Find where the given text appears and provide that cell's center as (X, Y) coordinate. 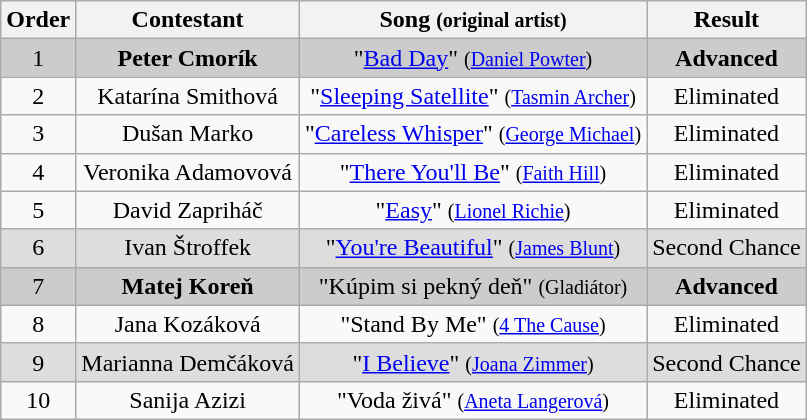
Jana Kozáková (188, 324)
Matej Koreň (188, 286)
2 (38, 96)
Contestant (188, 20)
Sanija Azizi (188, 400)
1 (38, 58)
6 (38, 248)
"I Believe" (Joana Zimmer) (472, 362)
"Bad Day" (Daniel Powter) (472, 58)
"Sleeping Satellite" (Tasmin Archer) (472, 96)
Katarína Smithová (188, 96)
"Voda živá" (Aneta Langerová) (472, 400)
Veronika Adamovová (188, 172)
"You're Beautiful" (James Blunt) (472, 248)
Dušan Marko (188, 134)
10 (38, 400)
"Careless Whisper" (George Michael) (472, 134)
Marianna Demčáková (188, 362)
8 (38, 324)
Ivan Štroffek (188, 248)
Song (original artist) (472, 20)
"Stand By Me" (4 The Cause) (472, 324)
"Easy" (Lionel Richie) (472, 210)
"Kúpim si pekný deň" (Gladiátor) (472, 286)
Order (38, 20)
"There You'll Be" (Faith Hill) (472, 172)
7 (38, 286)
David Zapriháč (188, 210)
9 (38, 362)
4 (38, 172)
Peter Cmorík (188, 58)
Result (727, 20)
5 (38, 210)
3 (38, 134)
